Output the [X, Y] coordinate of the center of the cell containing the given text.  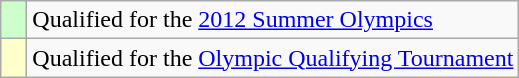
Qualified for the Olympic Qualifying Tournament [273, 58]
Qualified for the 2012 Summer Olympics [273, 20]
